Return the (x, y) coordinate for the center point of the cell that contains the specified text.  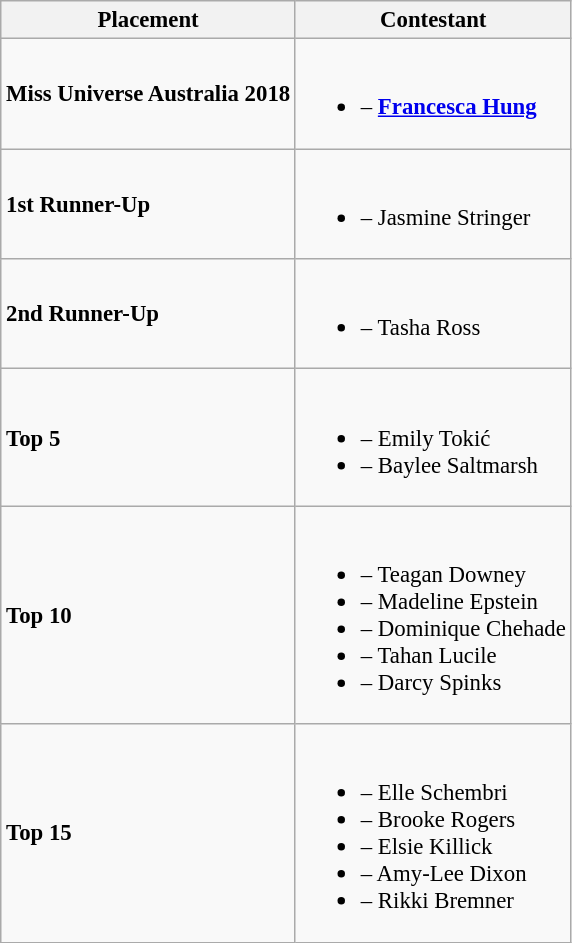
Placement (148, 20)
– Teagan Downey – Madeline Epstein – Dominique Chehade – Tahan Lucile – Darcy Spinks (433, 615)
2nd Runner-Up (148, 314)
Top 5 (148, 438)
– Elle Schembri – Brooke Rogers – Elsie Killick – Amy-Lee Dixon – Rikki Bremner (433, 833)
Top 10 (148, 615)
1st Runner-Up (148, 204)
– Tasha Ross (433, 314)
– Jasmine Stringer (433, 204)
– Francesca Hung (433, 94)
– Emily Tokić – Baylee Saltmarsh (433, 438)
Contestant (433, 20)
Top 15 (148, 833)
Miss Universe Australia 2018 (148, 94)
